Provide the (x, y) coordinate of the cell's center where the given text is located.  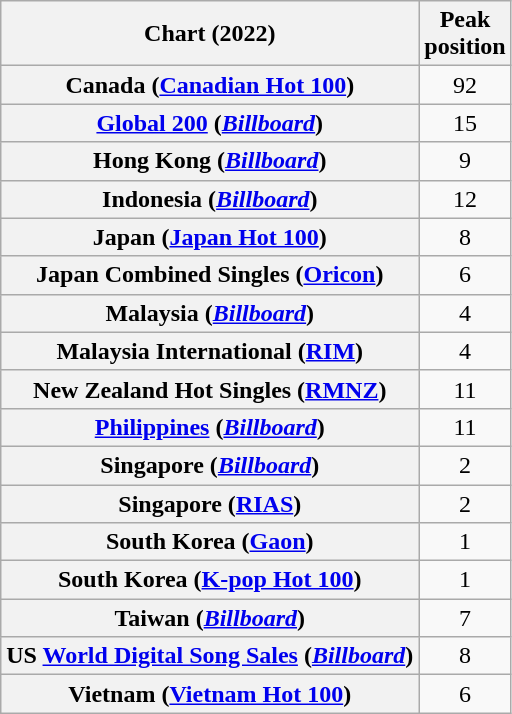
Japan Combined Singles (Oricon) (210, 275)
US World Digital Song Sales (Billboard) (210, 656)
Philippines (Billboard) (210, 427)
New Zealand Hot Singles (RMNZ) (210, 389)
Vietnam (Vietnam Hot 100) (210, 694)
Canada (Canadian Hot 100) (210, 85)
Peakposition (465, 34)
Singapore (Billboard) (210, 465)
7 (465, 618)
Malaysia International (RIM) (210, 351)
Taiwan (Billboard) (210, 618)
92 (465, 85)
Global 200 (Billboard) (210, 123)
Japan (Japan Hot 100) (210, 237)
Chart (2022) (210, 34)
9 (465, 161)
South Korea (K-pop Hot 100) (210, 580)
South Korea (Gaon) (210, 542)
Indonesia (Billboard) (210, 199)
Malaysia (Billboard) (210, 313)
Singapore (RIAS) (210, 503)
Hong Kong (Billboard) (210, 161)
15 (465, 123)
12 (465, 199)
